Locate the cell with the specified text and output its (x, y) center coordinate. 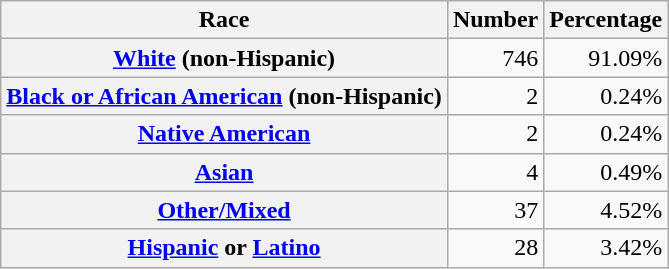
Percentage (606, 20)
0.49% (606, 172)
4.52% (606, 210)
Native American (224, 134)
Other/Mixed (224, 210)
Number (495, 20)
746 (495, 58)
Race (224, 20)
Hispanic or Latino (224, 248)
White (non-Hispanic) (224, 58)
37 (495, 210)
Black or African American (non-Hispanic) (224, 96)
Asian (224, 172)
91.09% (606, 58)
28 (495, 248)
3.42% (606, 248)
4 (495, 172)
